Search for the cell housing the specified text and yield its [x, y] center coordinate. 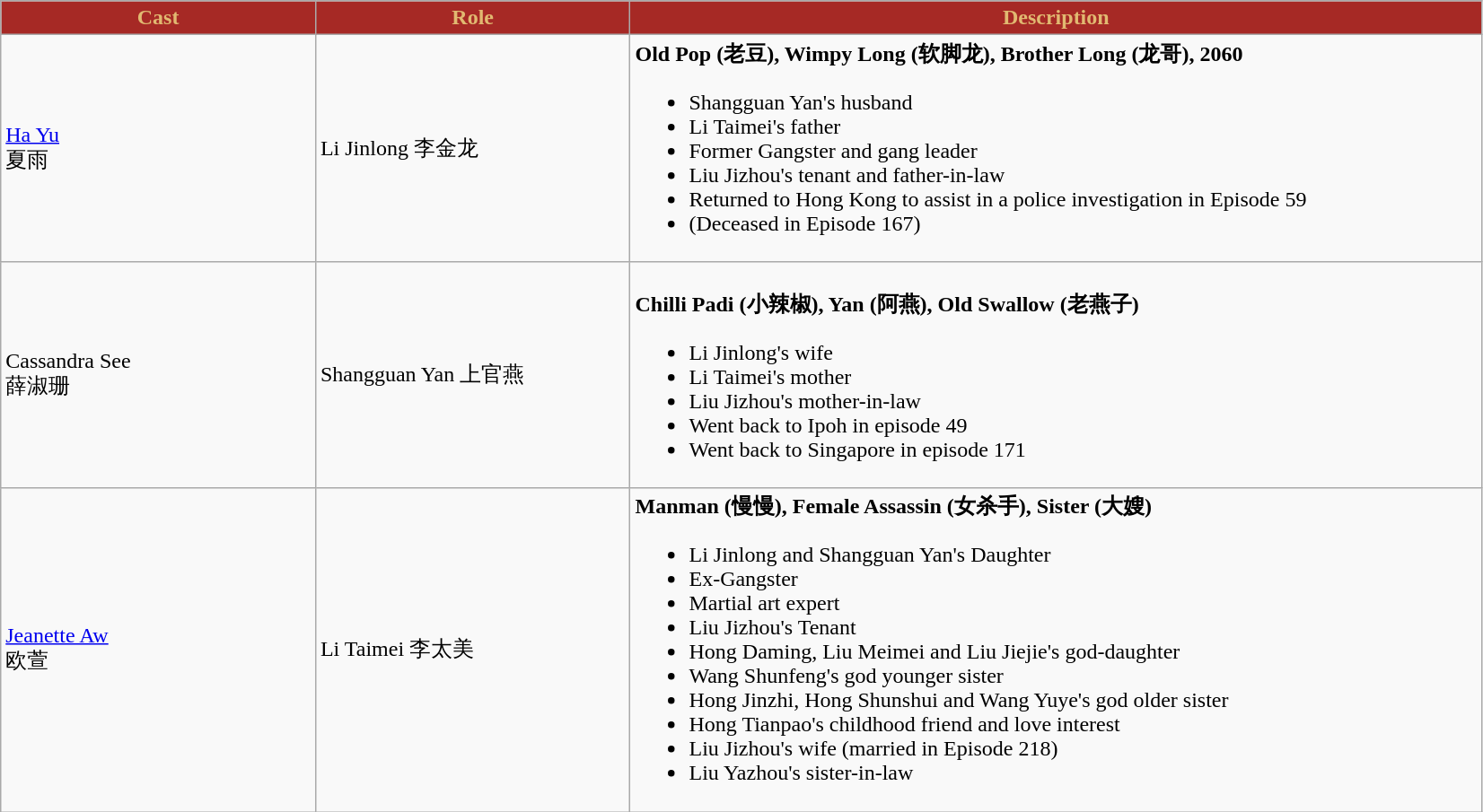
Li Taimei 李太美 [472, 650]
Shangguan Yan 上官燕 [472, 375]
Ha Yu 夏雨 [158, 149]
Cast [158, 18]
Role [472, 18]
Description [1056, 18]
Jeanette Aw欧萱 [158, 650]
Li Jinlong 李金龙 [472, 149]
Cassandra See薛淑珊 [158, 375]
